Output the (x, y) coordinate of the center of the cell containing the given text.  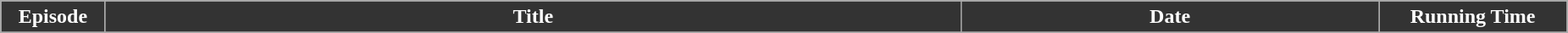
Episode (53, 17)
Date (1171, 17)
Title (534, 17)
Running Time (1473, 17)
